Return (x, y) of the center of cell containing provided text 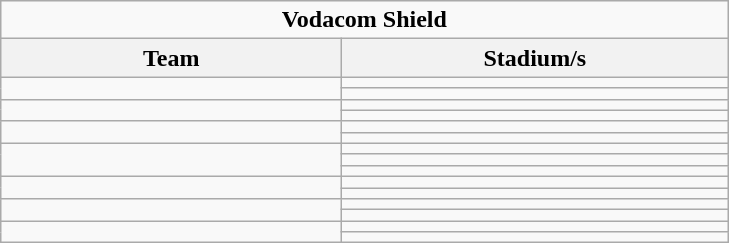
Vodacom Shield (364, 20)
Team (172, 58)
Stadium/s (535, 58)
